Output the (X, Y) coordinate of the center of the cell containing the given text.  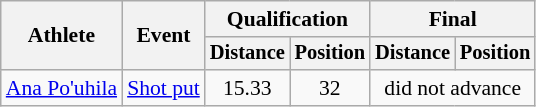
did not advance (452, 88)
Ana Po'uhila (62, 88)
15.33 (248, 88)
Event (164, 36)
32 (330, 88)
Athlete (62, 36)
Final (452, 19)
Qualification (288, 19)
Shot put (164, 88)
